Return [X, Y] of the center of cell containing provided text 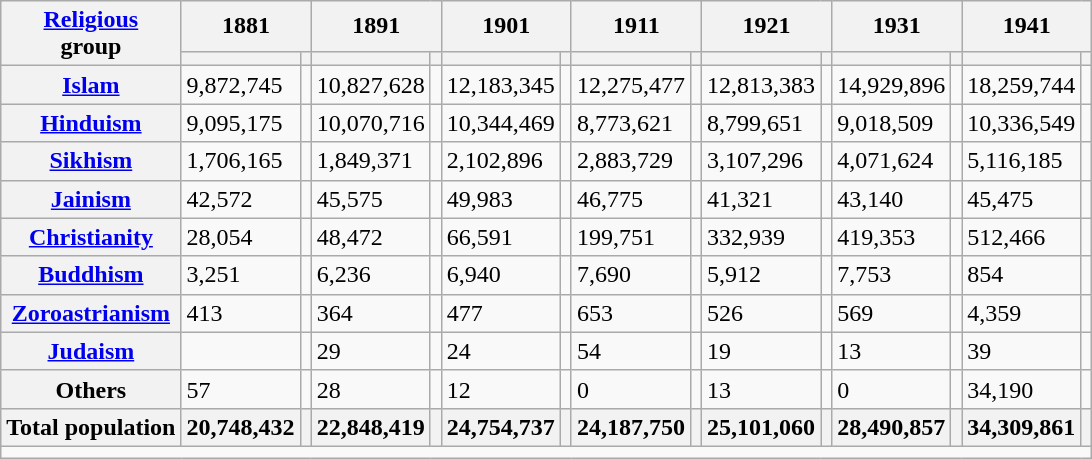
34,309,861 [1022, 427]
66,591 [500, 237]
2,883,729 [630, 161]
6,940 [500, 275]
9,095,175 [240, 123]
Judaism [91, 351]
Total population [91, 427]
8,773,621 [630, 123]
29 [370, 351]
24,187,750 [630, 427]
526 [762, 313]
413 [240, 313]
45,575 [370, 199]
9,018,509 [892, 123]
22,848,419 [370, 427]
Jainism [91, 199]
28 [370, 389]
41,321 [762, 199]
42,572 [240, 199]
Christianity [91, 237]
1921 [767, 26]
854 [1022, 275]
20,748,432 [240, 427]
12,183,345 [500, 85]
24,754,737 [500, 427]
6,236 [370, 275]
1941 [1027, 26]
49,983 [500, 199]
653 [630, 313]
9,872,745 [240, 85]
1,706,165 [240, 161]
8,799,651 [762, 123]
364 [370, 313]
25,101,060 [762, 427]
3,251 [240, 275]
12 [500, 389]
10,827,628 [370, 85]
1911 [636, 26]
19 [762, 351]
4,071,624 [892, 161]
5,912 [762, 275]
Religiousgroup [91, 34]
24 [500, 351]
1901 [506, 26]
7,690 [630, 275]
10,070,716 [370, 123]
28,054 [240, 237]
48,472 [370, 237]
Islam [91, 85]
512,466 [1022, 237]
1881 [246, 26]
45,475 [1022, 199]
10,344,469 [500, 123]
46,775 [630, 199]
28,490,857 [892, 427]
57 [240, 389]
1891 [376, 26]
477 [500, 313]
Zoroastrianism [91, 313]
Hinduism [91, 123]
419,353 [892, 237]
Sikhism [91, 161]
34,190 [1022, 389]
5,116,185 [1022, 161]
54 [630, 351]
1931 [897, 26]
569 [892, 313]
12,813,383 [762, 85]
10,336,549 [1022, 123]
Buddhism [91, 275]
18,259,744 [1022, 85]
12,275,477 [630, 85]
332,939 [762, 237]
14,929,896 [892, 85]
39 [1022, 351]
1,849,371 [370, 161]
Others [91, 389]
2,102,896 [500, 161]
7,753 [892, 275]
43,140 [892, 199]
199,751 [630, 237]
4,359 [1022, 313]
3,107,296 [762, 161]
